For the text-containing cell, return its midpoint in [x, y] coordinate format. 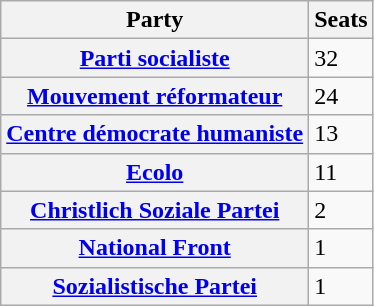
Seats [341, 20]
11 [341, 172]
24 [341, 96]
2 [341, 210]
Centre démocrate humaniste [155, 134]
Parti socialiste [155, 58]
32 [341, 58]
Mouvement réformateur [155, 96]
Sozialistische Partei [155, 286]
Ecolo [155, 172]
Party [155, 20]
National Front [155, 248]
Christlich Soziale Partei [155, 210]
13 [341, 134]
